Locate the cell with the specified text and output its (x, y) center coordinate. 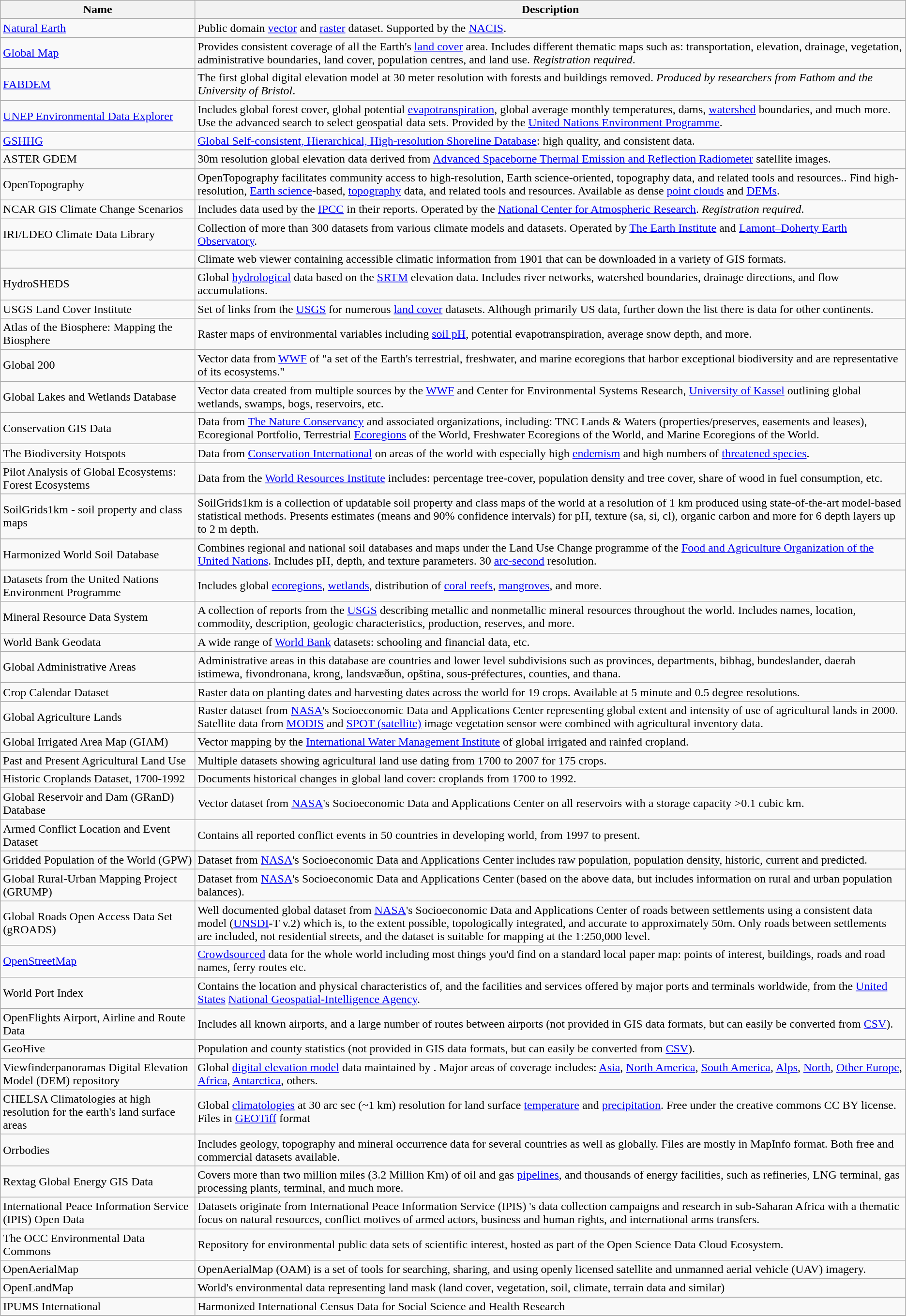
IRI/LDEO Climate Data Library (98, 234)
OpenTopography (98, 184)
Orrbodies (98, 1150)
Pilot Analysis of Global Ecosystems: Forest Ecosystems (98, 478)
SoilGrids1km - soil property and class maps (98, 516)
OpenAerialMap (OAM) is a set of tools for searching, sharing, and using openly licensed satellite and unmanned aerial vehicle (UAV) imagery. (550, 1270)
Global Map (98, 53)
Global Agriculture Lands (98, 717)
Global Irrigated Area Map (GIAM) (98, 742)
Global 200 (98, 366)
World Port Index (98, 993)
FABDEM (98, 84)
Description (550, 10)
Multiple datasets showing agricultural land use dating from 1700 to 2007 for 175 crops. (550, 760)
OpenFlights Airport, Airline and Route Data (98, 1024)
NCAR GIS Climate Change Scenarios (98, 209)
Harmonized World Soil Database (98, 554)
Gridded Population of the World (GPW) (98, 860)
Vector dataset from NASA's Socioeconomic Data and Applications Center on all reservoirs with a storage capacity >0.1 cubic km. (550, 804)
Set of links from the USGS for numerous land cover datasets. Although primarily US data, further down the list there is data for other continents. (550, 309)
Name (98, 10)
Mineral Resource Data System (98, 617)
UNEP Environmental Data Explorer (98, 116)
Datasets from the United Nations Environment Programme (98, 585)
Historic Croplands Dataset, 1700-1992 (98, 779)
Global Reservoir and Dam (GRanD) Database (98, 804)
Vector mapping by the International Water Management Institute of global irrigated and rainfed cropland. (550, 742)
Climate web viewer containing accessible climatic information from 1901 that can be downloaded in a variety of GIS formats. (550, 259)
GeoHive (98, 1049)
Includes data used by the IPCC in their reports. Operated by the National Center for Atmospheric Research. Registration required. (550, 209)
Global Lakes and Wetlands Database (98, 397)
Collection of more than 300 datasets from various climate models and datasets. Operated by The Earth Institute and Lamont–Doherty Earth Observatory. (550, 234)
Rextag Global Energy GIS Data (98, 1181)
Conservation GIS Data (98, 429)
Raster data on planting dates and harvesting dates across the world for 19 crops. Available at 5 minute and 0.5 degree resolutions. (550, 692)
OpenStreetMap (98, 961)
GSHHG (98, 141)
Data from the World Resources Institute includes: percentage tree-cover, population density and tree cover, share of wood in fuel consumption, etc. (550, 478)
Data from Conservation International on areas of the world with especially high endemism and high numbers of threatened species. (550, 453)
30m resolution global elevation data derived from Advanced Spaceborne Thermal Emission and Reflection Radiometer satellite images. (550, 159)
Crop Calendar Dataset (98, 692)
IPUMS International (98, 1306)
OpenAerialMap (98, 1270)
ASTER GDEM (98, 159)
World's environmental data representing land mask (land cover, vegetation, soil, climate, terrain data and similar) (550, 1288)
Includes global ecoregions, wetlands, distribution of coral reefs, mangroves, and more. (550, 585)
Atlas of the Biosphere: Mapping the Biosphere (98, 334)
A wide range of World Bank datasets: schooling and financial data, etc. (550, 642)
Raster maps of environmental variables including soil pH, potential evapotranspiration, average snow depth, and more. (550, 334)
Natural Earth (98, 28)
Contains all reported conflict events in 50 countries in developing world, from 1997 to present. (550, 835)
Public domain vector and raster dataset. Supported by the NACIS. (550, 28)
Armed Conflict Location and Event Dataset (98, 835)
International Peace Information Service (IPIS) Open Data (98, 1212)
The OCC Environmental Data Commons (98, 1244)
HydroSHEDS (98, 284)
Global Self-consistent, Hierarchical, High-resolution Shoreline Database: high quality, and consistent data. (550, 141)
Documents historical changes in global land cover: croplands from 1700 to 1992. (550, 779)
Viewfinderpanoramas Digital Elevation Model (DEM) repository (98, 1074)
Harmonized International Census Data for Social Science and Health Research (550, 1306)
USGS Land Cover Institute (98, 309)
Global Roads Open Access Data Set (gROADS) (98, 923)
Dataset from NASA's Socioeconomic Data and Applications Center includes raw population, population density, historic, current and predicted. (550, 860)
The Biodiversity Hotspots (98, 453)
Global Rural-Urban Mapping Project (GRUMP) (98, 885)
Includes all known airports, and a large number of routes between airports (not provided in GIS data formats, but can easily be converted from CSV). (550, 1024)
Population and county statistics (not provided in GIS data formats, but can easily be converted from CSV). (550, 1049)
CHELSA Climatologies at high resolution for the earth's land surface areas (98, 1112)
Past and Present Agricultural Land Use (98, 760)
Repository for environmental public data sets of scientific interest, hosted as part of the Open Science Data Cloud Ecosystem. (550, 1244)
World Bank Geodata (98, 642)
OpenLandMap (98, 1288)
Global Administrative Areas (98, 667)
